Pinpoint the cell where the given text exists, returning its (X, Y) midpoint coordinate. 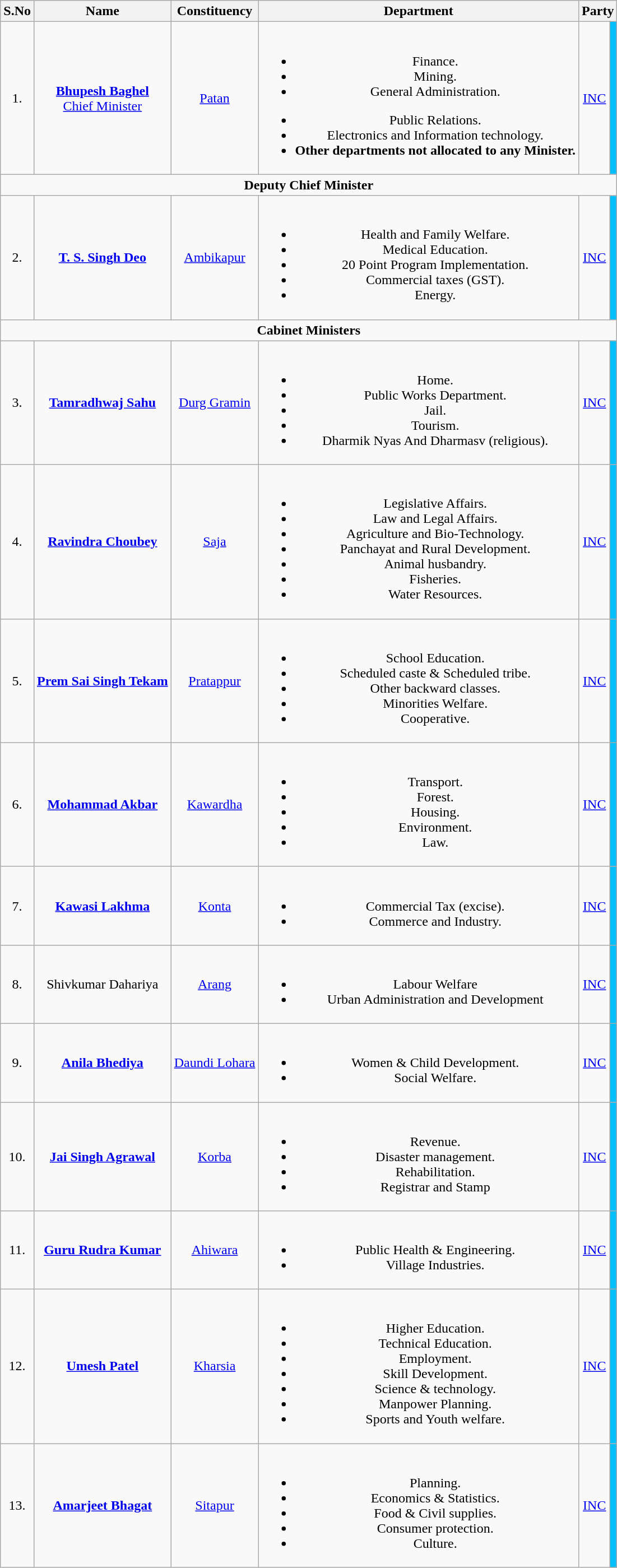
Revenue.Disaster management.Rehabilitation.Registrar and Stamp (419, 1156)
Saja (215, 541)
Ravindra Choubey (102, 541)
Bhupesh BaghelChief Minister (102, 98)
13. (17, 1505)
Kawasi Lakhma (102, 906)
Constituency (215, 11)
Planning.Economics & Statistics.Food & Civil supplies.Consumer protection.Culture. (419, 1505)
Party (598, 11)
S.No (17, 11)
Labour WelfareUrban Administration and Development (419, 984)
Konta (215, 906)
Ahiwara (215, 1250)
Deputy Chief Minister (309, 185)
Mohammad Akbar (102, 805)
1. (17, 98)
9. (17, 1063)
Guru Rudra Kumar (102, 1250)
5. (17, 680)
Shivkumar Dahariya (102, 984)
Daundi Lohara (215, 1063)
6. (17, 805)
Commercial Tax (excise).Commerce and Industry. (419, 906)
T. S. Singh Deo (102, 258)
Finance.Mining.General Administration.Public Relations.Electronics and Information technology.Other departments not allocated to any Minister. (419, 98)
School Education.Scheduled caste & Scheduled tribe.Other backward classes.Minorities Welfare.Cooperative. (419, 680)
Kawardha (215, 805)
4. (17, 541)
Tamradhwaj Sahu (102, 402)
Transport.Forest.Housing.Environment.Law. (419, 805)
Home.Public Works Department.Jail.Tourism.Dharmik Nyas And Dharmasv (religious). (419, 402)
Durg Gramin (215, 402)
12. (17, 1366)
Legislative Affairs.Law and Legal Affairs.Agriculture and Bio-Technology.Panchayat and Rural Development.Animal husbandry.Fisheries.Water Resources. (419, 541)
3. (17, 402)
Department (419, 11)
Prem Sai Singh Tekam (102, 680)
Patan (215, 98)
Jai Singh Agrawal (102, 1156)
10. (17, 1156)
8. (17, 984)
Name (102, 11)
Pratappur (215, 680)
Higher Education.Technical Education.Employment.Skill Development.Science & technology.Manpower Planning.Sports and Youth welfare. (419, 1366)
Women & Child Development.Social Welfare. (419, 1063)
Anila Bhediya (102, 1063)
Sitapur (215, 1505)
Arang (215, 984)
11. (17, 1250)
Korba (215, 1156)
Public Health & Engineering.Village Industries. (419, 1250)
Kharsia (215, 1366)
2. (17, 258)
Health and Family Welfare.Medical Education.20 Point Program Implementation.Commercial taxes (GST).Energy. (419, 258)
Ambikapur (215, 258)
7. (17, 906)
Amarjeet Bhagat (102, 1505)
Cabinet Ministers (309, 330)
Umesh Patel (102, 1366)
